Locate the cell with the specified text and output its [X, Y] center coordinate. 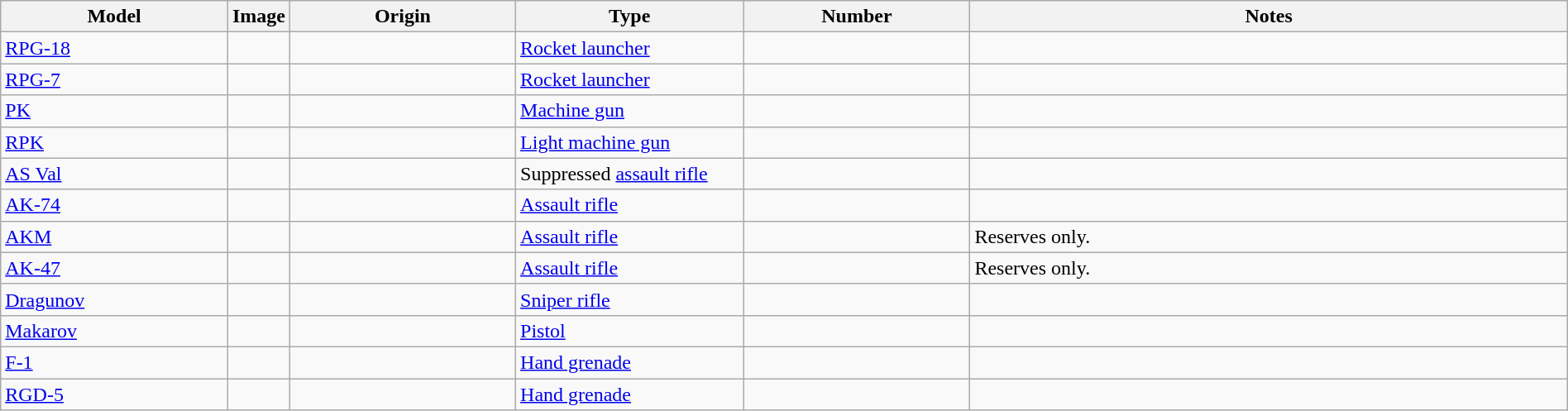
RPK [114, 142]
AKM [114, 237]
Model [114, 17]
Makarov [114, 331]
Sniper rifle [630, 299]
Light machine gun [630, 142]
Suppressed assault rifle [630, 174]
RPG-18 [114, 48]
Dragunov [114, 299]
Machine gun [630, 111]
F-1 [114, 362]
AK-47 [114, 268]
PK [114, 111]
Notes [1269, 17]
Type [630, 17]
AS Val [114, 174]
Image [258, 17]
Origin [402, 17]
Pistol [630, 331]
RGD-5 [114, 394]
RPG-7 [114, 79]
AK-74 [114, 205]
Number [857, 17]
